Scan for the cell matching the given text and deliver its [x, y] coordinate at center. 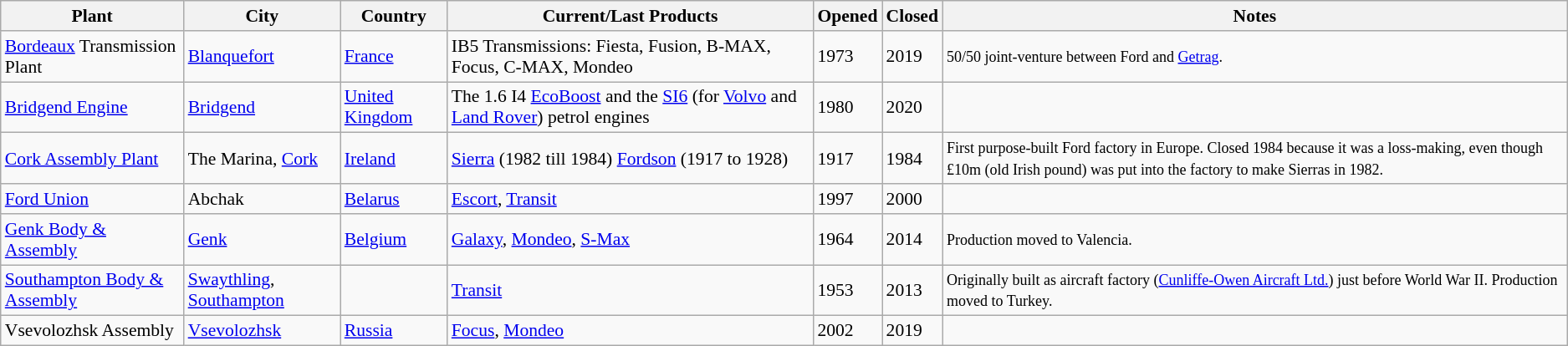
1980 [847, 107]
Swaythling, Southampton [263, 291]
Production moved to Valencia. [1254, 239]
1973 [847, 57]
Current/Last Products [631, 16]
Belarus [394, 199]
1953 [847, 291]
Vsevolozhsk [263, 331]
Southampton Body & Assembly [92, 291]
50/50 joint-venture between Ford and Getrag. [1254, 57]
2000 [912, 199]
Galaxy, Mondeo, S-Max [631, 239]
Vsevolozhsk Assembly [92, 331]
Focus, Mondeo [631, 331]
2014 [912, 239]
Genk [263, 239]
Bridgend Engine [92, 107]
Closed [912, 16]
Opened [847, 16]
2020 [912, 107]
Originally built as aircraft factory (Cunliffe-Owen Aircraft Ltd.) just before World War II. Production moved to Turkey. [1254, 291]
1997 [847, 199]
Notes [1254, 16]
Plant [92, 16]
1917 [847, 159]
Escort, Transit [631, 199]
The 1.6 I4 EcoBoost and the SI6 (for Volvo and Land Rover) petrol engines [631, 107]
The Marina, Cork [263, 159]
1964 [847, 239]
Genk Body & Assembly [92, 239]
United Kingdom [394, 107]
IB5 Transmissions: Fiesta, Fusion, B-MAX, Focus, C-MAX, Mondeo [631, 57]
France [394, 57]
Cork Assembly Plant [92, 159]
2002 [847, 331]
Russia [394, 331]
Belgium [394, 239]
Sierra (1982 till 1984) Fordson (1917 to 1928) [631, 159]
Abchak [263, 199]
City [263, 16]
2013 [912, 291]
Country [394, 16]
Bridgend [263, 107]
Ireland [394, 159]
1984 [912, 159]
Bordeaux Transmission Plant [92, 57]
Ford Union [92, 199]
Blanquefort [263, 57]
Transit [631, 291]
